Identify which cell holds the provided text, then report its (x, y) central coordinate. 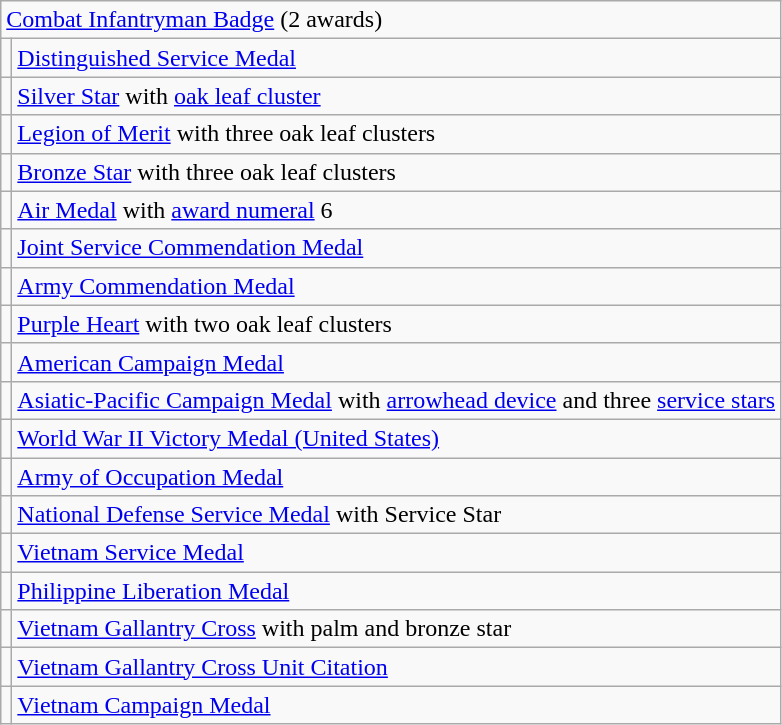
Army of Occupation Medal (396, 477)
Vietnam Campaign Medal (396, 705)
National Defense Service Medal with Service Star (396, 515)
Joint Service Commendation Medal (396, 248)
Silver Star with oak leaf cluster (396, 96)
Combat Infantryman Badge (2 awards) (391, 20)
Asiatic-Pacific Campaign Medal with arrowhead device and three service stars (396, 400)
Distinguished Service Medal (396, 58)
Purple Heart with two oak leaf clusters (396, 324)
Bronze Star with three oak leaf clusters (396, 172)
Army Commendation Medal (396, 286)
American Campaign Medal (396, 362)
World War II Victory Medal (United States) (396, 438)
Philippine Liberation Medal (396, 591)
Vietnam Service Medal (396, 553)
Vietnam Gallantry Cross with palm and bronze star (396, 629)
Air Medal with award numeral 6 (396, 210)
Vietnam Gallantry Cross Unit Citation (396, 667)
Legion of Merit with three oak leaf clusters (396, 134)
